Locate the cell with the specified text and output its [X, Y] center coordinate. 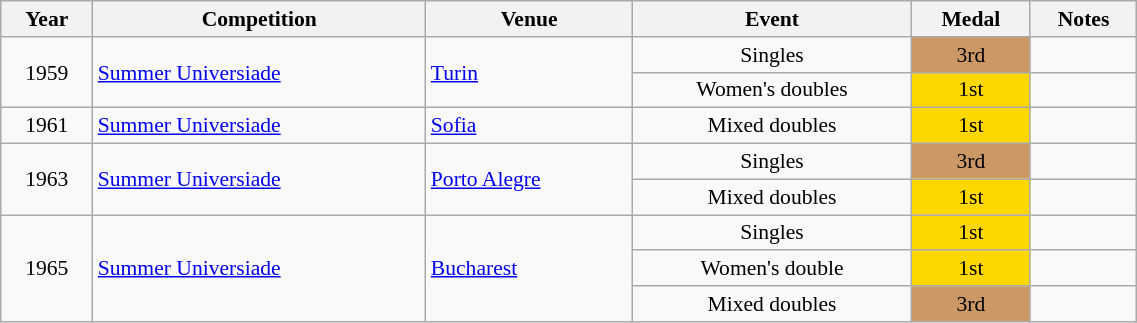
1963 [47, 180]
1961 [47, 126]
Porto Alegre [530, 180]
Women's double [772, 269]
Venue [530, 19]
Women's doubles [772, 90]
Competition [260, 19]
Turin [530, 72]
Bucharest [530, 268]
Event [772, 19]
1965 [47, 268]
Medal [970, 19]
Sofia [530, 126]
1959 [47, 72]
Notes [1084, 19]
Year [47, 19]
